Find where the given text appears and provide that cell's center as (x, y) coordinate. 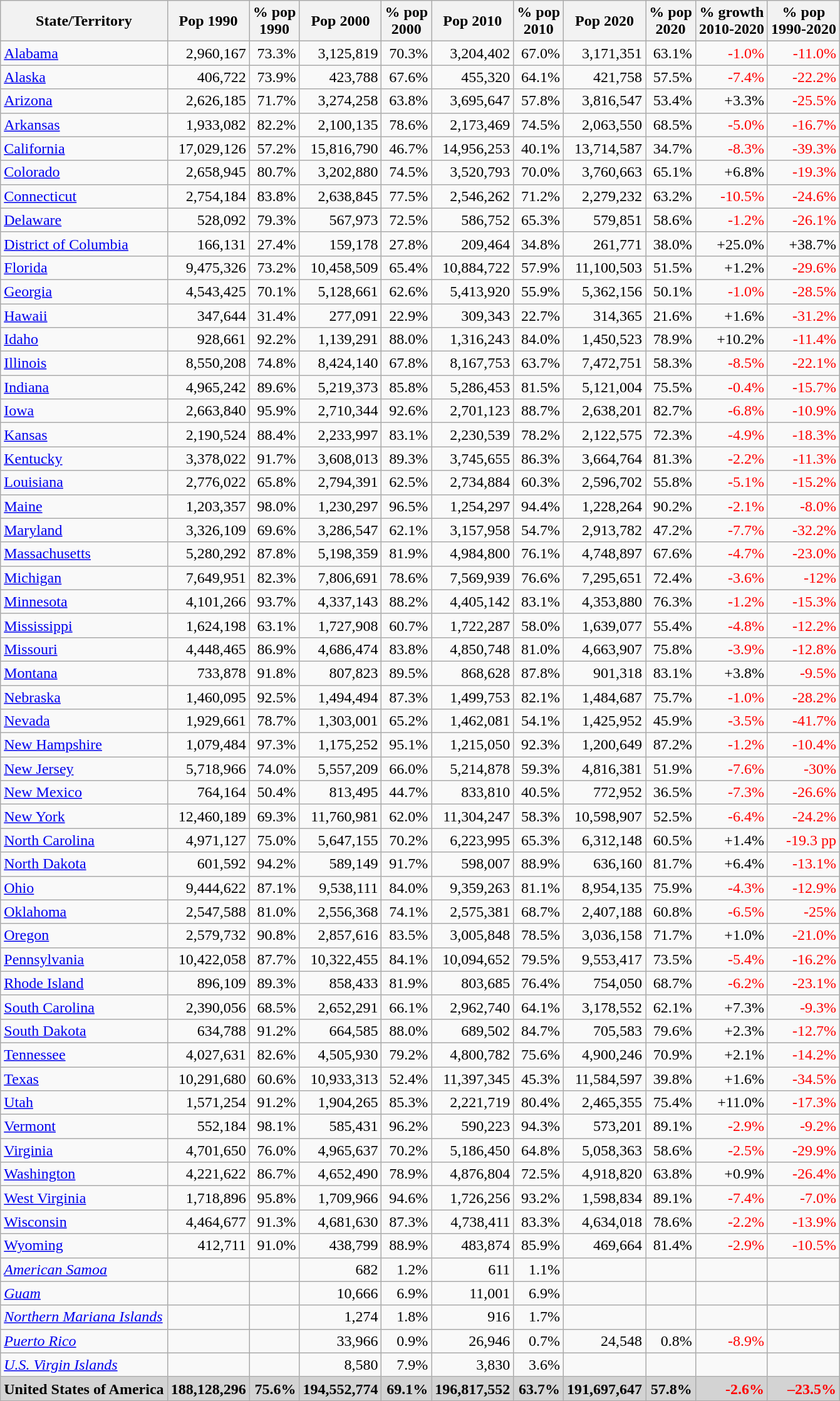
5,286,453 (472, 387)
2,546,262 (472, 196)
-8.3% (732, 148)
New York (84, 816)
2,638,845 (341, 196)
Maryland (84, 530)
55.8% (671, 482)
76.1% (539, 554)
Pop 2020 (605, 21)
0.8% (671, 1341)
1,727,908 (341, 625)
51.9% (671, 769)
96.2% (407, 1127)
5,128,661 (341, 291)
88.4% (274, 435)
89.5% (407, 673)
+38.7% (803, 244)
Vermont (84, 1127)
67.0% (539, 53)
69.3% (274, 816)
2,233,997 (341, 435)
2,663,840 (208, 411)
2,100,135 (341, 125)
-10.9% (803, 411)
38.0% (671, 244)
1,274 (341, 1317)
1,571,254 (208, 1103)
77.5% (407, 196)
483,874 (472, 1246)
Michigan (84, 578)
36.5% (671, 793)
2,390,056 (208, 1007)
1,929,661 (208, 721)
81.3% (671, 459)
1,303,001 (341, 721)
11,397,345 (472, 1078)
8,580 (341, 1365)
63.2% (671, 196)
4,652,490 (341, 1174)
567,973 (341, 220)
-25.5% (803, 101)
2,279,232 (605, 196)
New Jersey (84, 769)
88.7% (539, 411)
10,933,313 (341, 1078)
1,709,966 (341, 1198)
60.3% (539, 482)
733,878 (208, 673)
+3.3% (732, 101)
75.7% (671, 697)
314,365 (605, 315)
4,701,650 (208, 1150)
166,131 (208, 244)
896,109 (208, 983)
2,638,201 (605, 411)
96.5% (407, 506)
4,221,622 (208, 1174)
-29.6% (803, 268)
South Carolina (84, 1007)
3,830 (472, 1365)
3,816,547 (605, 101)
423,788 (341, 77)
455,320 (472, 77)
Nebraska (84, 697)
Massachusetts (84, 554)
+6.8% (732, 172)
1,462,081 (472, 721)
2,465,355 (605, 1103)
-5.0% (732, 125)
95.8% (274, 1198)
-15.3% (803, 602)
1,450,523 (605, 340)
82.2% (274, 125)
–23.5% (803, 1388)
3,608,013 (341, 459)
33,966 (341, 1341)
5,647,155 (341, 840)
-8.5% (732, 363)
-11.0% (803, 53)
76.6% (539, 578)
78.5% (539, 935)
3,178,552 (605, 1007)
-23.0% (803, 554)
80.4% (539, 1103)
-22.1% (803, 363)
807,823 (341, 673)
57.5% (671, 77)
347,644 (208, 315)
Oklahoma (84, 912)
Rhode Island (84, 983)
73.5% (671, 959)
3,171,351 (605, 53)
76.4% (539, 983)
598,007 (472, 864)
86.3% (539, 459)
-4.7% (732, 554)
-26.1% (803, 220)
84.7% (539, 1031)
54.7% (539, 530)
-3.6% (732, 578)
91.0% (274, 1246)
-15.2% (803, 482)
60.6% (274, 1078)
2,063,550 (605, 125)
59.3% (539, 769)
754,050 (605, 983)
1,718,896 (208, 1198)
1,203,357 (208, 506)
Hawaii (84, 315)
406,722 (208, 77)
11,760,981 (341, 816)
76.0% (274, 1150)
-30% (803, 769)
10,666 (341, 1293)
858,433 (341, 983)
705,583 (605, 1031)
Virginia (84, 1150)
6,312,148 (605, 840)
Pop 1990 (208, 21)
-6.5% (732, 912)
74.0% (274, 769)
4,027,631 (208, 1055)
-2.5% (732, 1150)
Minnesota (84, 602)
-19.3% (803, 172)
Idaho (84, 340)
5,219,373 (341, 387)
1,904,265 (341, 1103)
9,359,263 (472, 888)
5,186,450 (472, 1150)
82.1% (539, 697)
65.1% (671, 172)
% pop2020 (671, 21)
-14.2% (803, 1055)
-15.7% (803, 387)
67.8% (407, 363)
84.1% (407, 959)
3,695,647 (472, 101)
-3.9% (732, 649)
Indiana (84, 387)
Pennsylvania (84, 959)
54.1% (539, 721)
State/Territory (84, 21)
+1.4% (732, 840)
-28.2% (803, 697)
2,960,167 (208, 53)
611 (472, 1269)
American Samoa (84, 1269)
65.2% (407, 721)
Utah (84, 1103)
Louisiana (84, 482)
-29.9% (803, 1150)
1,722,287 (472, 625)
11,001 (472, 1293)
1,316,243 (472, 340)
5,214,878 (472, 769)
Kentucky (84, 459)
52.4% (407, 1078)
57.2% (274, 148)
Pop 2010 (472, 21)
4,505,930 (341, 1055)
1,425,952 (605, 721)
-34.5% (803, 1078)
15,816,790 (341, 148)
27.4% (274, 244)
Maine (84, 506)
1,139,291 (341, 340)
65.8% (274, 482)
California (84, 148)
Colorado (84, 172)
-7.6% (732, 769)
1.8% (407, 1317)
1,079,484 (208, 745)
Washington (84, 1174)
2,579,732 (208, 935)
-26.6% (803, 793)
2,710,344 (341, 411)
689,502 (472, 1031)
60.7% (407, 625)
75.9% (671, 888)
94.6% (407, 1198)
4,353,880 (605, 602)
+10.2% (732, 340)
4,337,143 (341, 602)
-7.7% (732, 530)
2,230,539 (472, 435)
-9.5% (803, 673)
2,754,184 (208, 196)
4,464,677 (208, 1222)
Pop 2000 (341, 21)
196,817,552 (472, 1388)
2,857,616 (341, 935)
91.8% (274, 673)
9,444,622 (208, 888)
9,475,326 (208, 268)
12,460,189 (208, 816)
78.7% (274, 721)
50.1% (671, 291)
928,661 (208, 340)
69.1% (407, 1388)
9,553,417 (605, 959)
4,918,820 (605, 1174)
764,164 (208, 793)
4,800,782 (472, 1055)
-41.7% (803, 721)
2,794,391 (341, 482)
-3.5% (732, 721)
2,962,740 (472, 1007)
3.6% (539, 1365)
-6.2% (732, 983)
-7.3% (732, 793)
88.2% (407, 602)
73.9% (274, 77)
-9.3% (803, 1007)
-21.0% (803, 935)
-4.8% (732, 625)
24,548 (605, 1341)
4,686,474 (341, 649)
-7.0% (803, 1198)
8,550,208 (208, 363)
664,585 (341, 1031)
8,954,135 (605, 888)
Oregon (84, 935)
70.3% (407, 53)
Puerto Rico (84, 1341)
79.5% (539, 959)
94.3% (539, 1127)
70.0% (539, 172)
64.8% (539, 1150)
81.5% (539, 387)
1.1% (539, 1269)
916 (472, 1317)
+7.3% (732, 1007)
7,569,939 (472, 578)
62.6% (407, 291)
1,228,264 (605, 506)
682 (341, 1269)
Alabama (84, 53)
District of Columbia (84, 244)
71.2% (539, 196)
% growth 2010-2020 (732, 21)
191,697,647 (605, 1388)
2,701,123 (472, 411)
-12.9% (803, 888)
92.5% (274, 697)
82.6% (274, 1055)
4,850,748 (472, 649)
5,362,156 (605, 291)
North Carolina (84, 840)
4,663,907 (605, 649)
Missouri (84, 649)
-8.0% (803, 506)
New Hampshire (84, 745)
-12.2% (803, 625)
1,230,297 (341, 506)
90.8% (274, 935)
2,547,588 (208, 912)
1.2% (407, 1269)
1,726,256 (472, 1198)
2,556,368 (341, 912)
10,598,907 (605, 816)
4,965,242 (208, 387)
586,752 (472, 220)
83.5% (407, 935)
1.7% (539, 1317)
52.5% (671, 816)
-26.4% (803, 1174)
7,649,951 (208, 578)
82.3% (274, 578)
62.0% (407, 816)
-2.1% (732, 506)
585,431 (341, 1127)
60.8% (671, 912)
81.7% (671, 864)
590,223 (472, 1127)
1,499,753 (472, 697)
98.0% (274, 506)
10,094,652 (472, 959)
90.2% (671, 506)
10,884,722 (472, 268)
1,175,252 (341, 745)
10,422,058 (208, 959)
803,685 (472, 983)
31.4% (274, 315)
14,956,253 (472, 148)
1,460,095 (208, 697)
4,748,897 (605, 554)
4,816,381 (605, 769)
3,378,022 (208, 459)
1,494,494 (341, 697)
-4.9% (732, 435)
4,738,411 (472, 1222)
U.S. Virgin Islands (84, 1365)
75.8% (671, 649)
53.4% (671, 101)
5,198,359 (341, 554)
5,718,966 (208, 769)
2,658,945 (208, 172)
Tennessee (84, 1055)
3,520,793 (472, 172)
552,184 (208, 1127)
+6.4% (732, 864)
74.8% (274, 363)
-12% (803, 578)
2,190,524 (208, 435)
13,714,587 (605, 148)
5,413,920 (472, 291)
7,806,691 (341, 578)
6,223,995 (472, 840)
85.3% (407, 1103)
46.7% (407, 148)
4,900,246 (605, 1055)
2,626,185 (208, 101)
5,121,004 (605, 387)
11,304,247 (472, 816)
3,326,109 (208, 530)
Wyoming (84, 1246)
3,204,402 (472, 53)
-24.2% (803, 816)
4,876,804 (472, 1174)
69.6% (274, 530)
66.1% (407, 1007)
-9.2% (803, 1127)
85.8% (407, 387)
Alaska (84, 77)
8,424,140 (341, 363)
421,758 (605, 77)
1,254,297 (472, 506)
22.7% (539, 315)
97.3% (274, 745)
833,810 (472, 793)
-18.3% (803, 435)
3,125,819 (341, 53)
3,157,958 (472, 530)
2,407,188 (605, 912)
261,771 (605, 244)
86.7% (274, 1174)
3,274,258 (341, 101)
70.1% (274, 291)
-11.4% (803, 340)
34.7% (671, 148)
% pop2000 (407, 21)
+0.9% (732, 1174)
45.9% (671, 721)
412,711 (208, 1246)
+2.1% (732, 1055)
85.9% (539, 1246)
26,946 (472, 1341)
636,160 (605, 864)
55.4% (671, 625)
11,584,597 (605, 1078)
86.9% (274, 649)
Guam (84, 1293)
7,295,651 (605, 578)
75.4% (671, 1103)
North Dakota (84, 864)
+1.2% (732, 268)
95.1% (407, 745)
1,639,077 (605, 625)
75.5% (671, 387)
Connecticut (84, 196)
-39.3% (803, 148)
528,092 (208, 220)
4,405,142 (472, 602)
58.0% (539, 625)
-24.6% (803, 196)
40.1% (539, 148)
10,291,680 (208, 1078)
-16.7% (803, 125)
79.6% (671, 1031)
79.2% (407, 1055)
98.1% (274, 1127)
4,634,018 (605, 1222)
+11.0% (732, 1103)
5,058,363 (605, 1150)
772,952 (605, 793)
80.7% (274, 172)
2,221,719 (472, 1103)
868,628 (472, 673)
3,760,663 (605, 172)
-13.1% (803, 864)
2,776,022 (208, 482)
92.3% (539, 745)
1,933,082 (208, 125)
72.3% (671, 435)
-12.8% (803, 649)
1,215,050 (472, 745)
4,101,266 (208, 602)
47.2% (671, 530)
601,592 (208, 864)
5,280,292 (208, 554)
-11.3% (803, 459)
2,596,702 (605, 482)
Florida (84, 268)
Arizona (84, 101)
81.4% (671, 1246)
4,448,465 (208, 649)
+25.0% (732, 244)
-5.1% (732, 482)
-31.2% (803, 315)
51.5% (671, 268)
-23.1% (803, 983)
50.4% (274, 793)
87.1% (274, 888)
55.9% (539, 291)
2,734,884 (472, 482)
57.9% (539, 268)
-6.8% (732, 411)
469,664 (605, 1246)
-8.9% (732, 1341)
70.9% (671, 1055)
438,799 (341, 1246)
+2.3% (732, 1031)
3,036,158 (605, 935)
Georgia (84, 291)
-19.3 pp (803, 840)
+1.0% (732, 935)
West Virginia (84, 1198)
Kansas (84, 435)
Ohio (84, 888)
10,458,509 (341, 268)
-16.2% (803, 959)
73.2% (274, 268)
3,202,880 (341, 172)
4,681,630 (341, 1222)
79.3% (274, 220)
United States of America (84, 1388)
4,971,127 (208, 840)
83.3% (539, 1222)
1,484,687 (605, 697)
65.4% (407, 268)
66.0% (407, 769)
93.7% (274, 602)
92.6% (407, 411)
1,200,649 (605, 745)
72.4% (671, 578)
4,543,425 (208, 291)
% pop1990 (274, 21)
5,557,209 (341, 769)
-17.3% (803, 1103)
3,745,655 (472, 459)
159,178 (341, 244)
7.9% (407, 1365)
2,575,381 (472, 912)
10,322,455 (341, 959)
92.2% (274, 340)
-10.4% (803, 745)
-6.4% (732, 816)
-12.7% (803, 1031)
Delaware (84, 220)
89.6% (274, 387)
78.2% (539, 435)
45.3% (539, 1078)
% pop1990-2020 (803, 21)
8,167,753 (472, 363)
9,538,111 (341, 888)
87.2% (671, 745)
+3.8% (732, 673)
Iowa (84, 411)
-25% (803, 912)
813,495 (341, 793)
Wisconsin (84, 1222)
74.1% (407, 912)
Arkansas (84, 125)
60.5% (671, 840)
South Dakota (84, 1031)
-0.4% (732, 387)
% pop2010 (539, 21)
27.8% (407, 244)
-4.3% (732, 888)
2,122,575 (605, 435)
-5.4% (732, 959)
82.7% (671, 411)
-13.9% (803, 1222)
73.3% (274, 53)
21.6% (671, 315)
-32.2% (803, 530)
Illinois (84, 363)
93.2% (539, 1198)
87.7% (274, 959)
194,552,774 (341, 1388)
34.8% (539, 244)
1,624,198 (208, 625)
0.7% (539, 1341)
Nevada (84, 721)
579,851 (605, 220)
44.7% (407, 793)
94.4% (539, 506)
4,984,800 (472, 554)
75.0% (274, 840)
94.2% (274, 864)
Montana (84, 673)
40.5% (539, 793)
-28.5% (803, 291)
17,029,126 (208, 148)
Mississippi (84, 625)
Texas (84, 1078)
Northern Mariana Islands (84, 1317)
573,201 (605, 1127)
277,091 (341, 315)
0.9% (407, 1341)
7,472,751 (605, 363)
New Mexico (84, 793)
589,149 (341, 864)
2,173,469 (472, 125)
309,343 (472, 315)
634,788 (208, 1031)
81.1% (539, 888)
3,664,764 (605, 459)
76.3% (671, 602)
1,598,834 (605, 1198)
22.9% (407, 315)
209,464 (472, 244)
-2.6% (732, 1388)
4,965,637 (341, 1150)
901,318 (605, 673)
3,005,848 (472, 935)
3,286,547 (341, 530)
2,913,782 (605, 530)
188,128,296 (208, 1388)
2,652,291 (341, 1007)
95.9% (274, 411)
39.8% (671, 1078)
62.5% (407, 482)
91.3% (274, 1222)
-22.2% (803, 77)
11,100,503 (605, 268)
